Output the [x, y] coordinate of the center of the cell containing the given text.  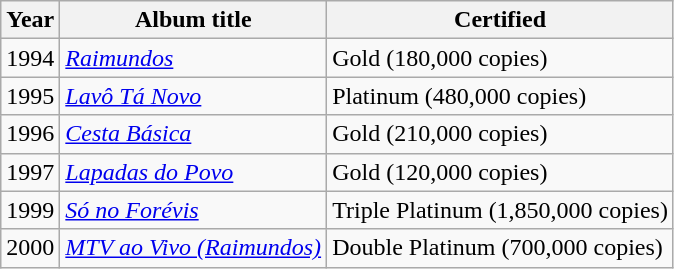
MTV ao Vivo (Raimundos) [194, 248]
Double Platinum (700,000 copies) [500, 248]
Triple Platinum (1,850,000 copies) [500, 210]
Raimundos [194, 58]
Platinum (480,000 copies) [500, 96]
Lapadas do Povo [194, 172]
1997 [30, 172]
1999 [30, 210]
1994 [30, 58]
Gold (180,000 copies) [500, 58]
Album title [194, 20]
1995 [30, 96]
1996 [30, 134]
2000 [30, 248]
Só no Forévis [194, 210]
Certified [500, 20]
Lavô Tá Novo [194, 96]
Gold (120,000 copies) [500, 172]
Cesta Básica [194, 134]
Year [30, 20]
Gold (210,000 copies) [500, 134]
